Find where the given text appears and provide that cell's center as [x, y] coordinate. 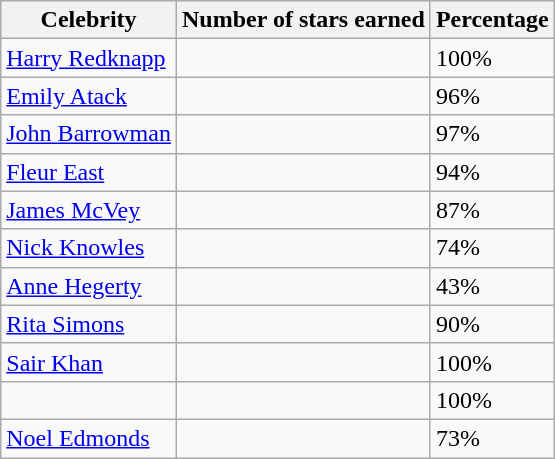
Number of stars earned [303, 20]
94% [492, 172]
87% [492, 210]
Nick Knowles [89, 248]
Rita Simons [89, 324]
Percentage [492, 20]
Sair Khan [89, 362]
Anne Hegerty [89, 286]
James McVey [89, 210]
43% [492, 286]
73% [492, 438]
Harry Redknapp [89, 58]
Celebrity [89, 20]
96% [492, 96]
97% [492, 134]
Emily Atack [89, 96]
Noel Edmonds [89, 438]
Fleur East [89, 172]
74% [492, 248]
John Barrowman [89, 134]
90% [492, 324]
